For the text-containing cell, return its midpoint in (X, Y) coordinate format. 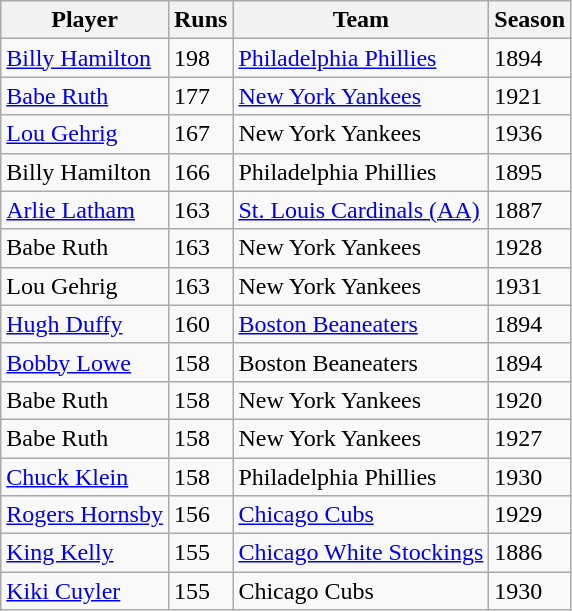
1931 (530, 286)
1887 (530, 210)
1927 (530, 438)
Season (530, 20)
1936 (530, 134)
Team (361, 20)
Player (85, 20)
Rogers Hornsby (85, 515)
1886 (530, 553)
Arlie Latham (85, 210)
Chuck Klein (85, 477)
Chicago White Stockings (361, 553)
1928 (530, 248)
166 (200, 172)
King Kelly (85, 553)
160 (200, 324)
1920 (530, 400)
1921 (530, 96)
Bobby Lowe (85, 362)
Hugh Duffy (85, 324)
1929 (530, 515)
1895 (530, 172)
156 (200, 515)
177 (200, 96)
167 (200, 134)
Runs (200, 20)
198 (200, 58)
St. Louis Cardinals (AA) (361, 210)
Kiki Cuyler (85, 591)
